From the cell containing the given text, extract its center point as [x, y] coordinate. 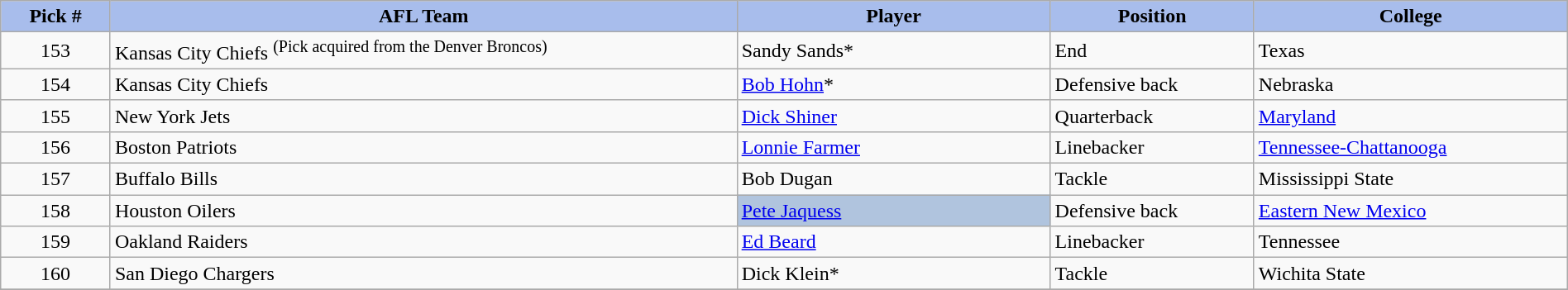
Dick Shiner [893, 116]
New York Jets [423, 116]
155 [56, 116]
San Diego Chargers [423, 273]
Buffalo Bills [423, 179]
Bob Hohn* [893, 84]
Oakland Raiders [423, 242]
Maryland [1411, 116]
Lonnie Farmer [893, 147]
End [1152, 51]
Tennessee [1411, 242]
160 [56, 273]
AFL Team [423, 17]
154 [56, 84]
Texas [1411, 51]
Sandy Sands* [893, 51]
Wichita State [1411, 273]
Position [1152, 17]
Kansas City Chiefs [423, 84]
Houston Oilers [423, 211]
Tennessee-Chattanooga [1411, 147]
159 [56, 242]
Eastern New Mexico [1411, 211]
158 [56, 211]
Ed Beard [893, 242]
Nebraska [1411, 84]
Quarterback [1152, 116]
Bob Dugan [893, 179]
156 [56, 147]
Dick Klein* [893, 273]
Pete Jaquess [893, 211]
Pick # [56, 17]
Kansas City Chiefs (Pick acquired from the Denver Broncos) [423, 51]
Boston Patriots [423, 147]
Mississippi State [1411, 179]
Player [893, 17]
153 [56, 51]
College [1411, 17]
157 [56, 179]
